Determine the [x, y] coordinate at the center of the cell enclosing the given text.  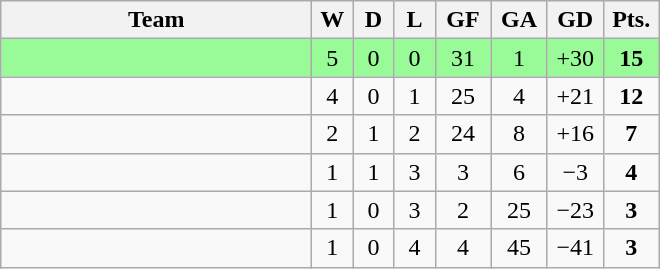
L [414, 20]
+16 [575, 134]
8 [519, 134]
+30 [575, 58]
7 [631, 134]
GF [463, 20]
D [374, 20]
−23 [575, 210]
15 [631, 58]
6 [519, 172]
−3 [575, 172]
31 [463, 58]
24 [463, 134]
5 [332, 58]
45 [519, 248]
W [332, 20]
GA [519, 20]
12 [631, 96]
Pts. [631, 20]
Team [156, 20]
−41 [575, 248]
+21 [575, 96]
GD [575, 20]
